Return [x, y] of the center of cell containing provided text 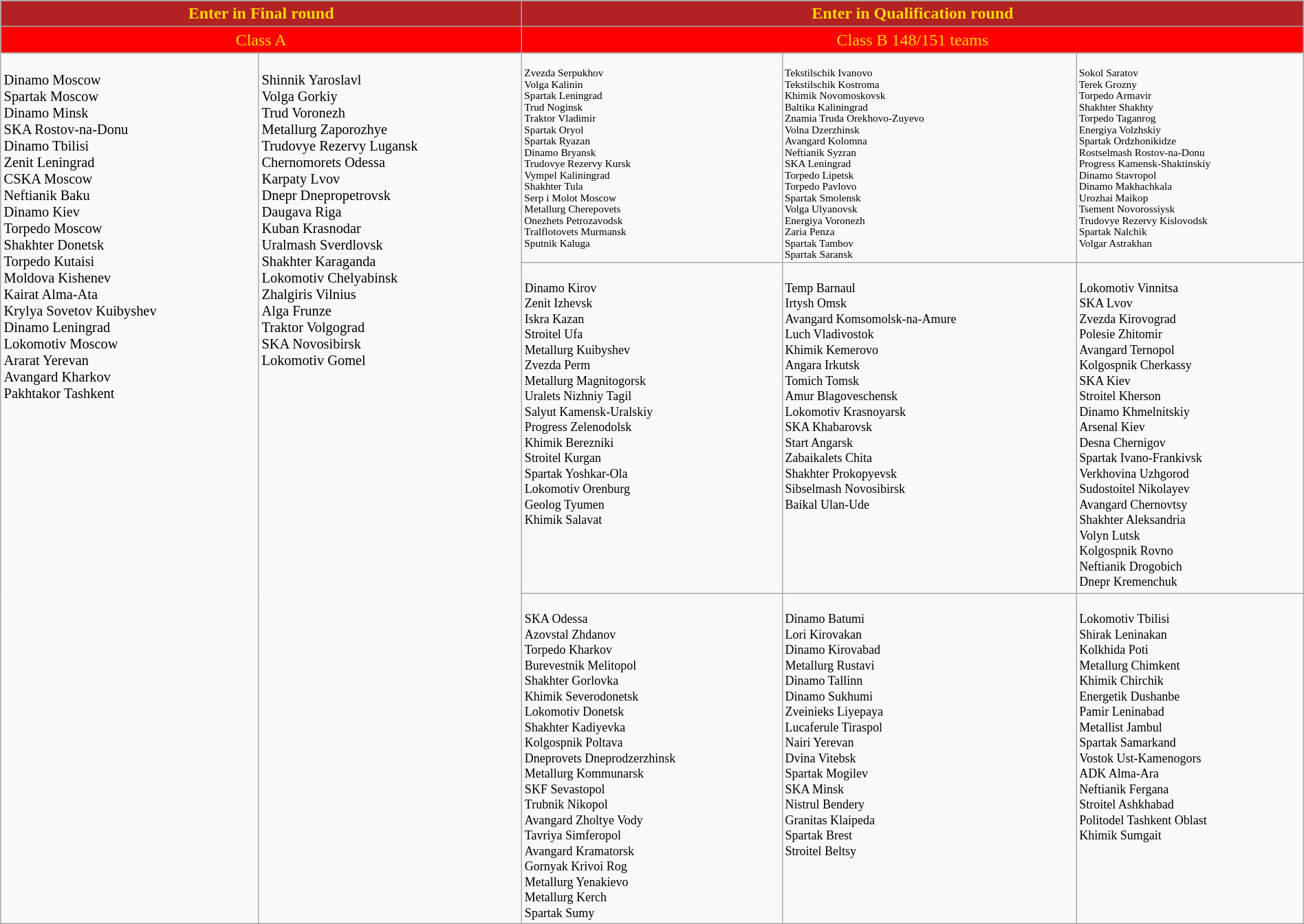
Enter in Final round [261, 14]
Enter in Qualification round [913, 14]
Class A [261, 40]
Class B 148/151 teams [913, 40]
